Return [X, Y] of the center of cell containing provided text 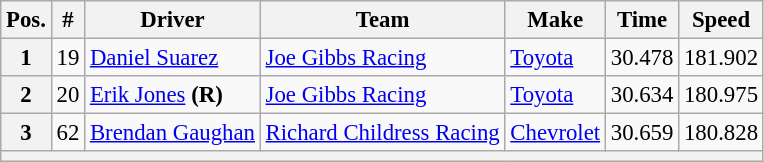
Team [382, 20]
180.828 [722, 133]
62 [68, 133]
3 [26, 133]
Chevrolet [555, 133]
30.478 [642, 58]
1 [26, 58]
Pos. [26, 20]
Daniel Suarez [173, 58]
Make [555, 20]
Brendan Gaughan [173, 133]
2 [26, 95]
Time [642, 20]
Speed [722, 20]
181.902 [722, 58]
30.634 [642, 95]
Driver [173, 20]
30.659 [642, 133]
# [68, 20]
Erik Jones (R) [173, 95]
19 [68, 58]
Richard Childress Racing [382, 133]
20 [68, 95]
180.975 [722, 95]
